For the text-containing cell, return its midpoint in [X, Y] coordinate format. 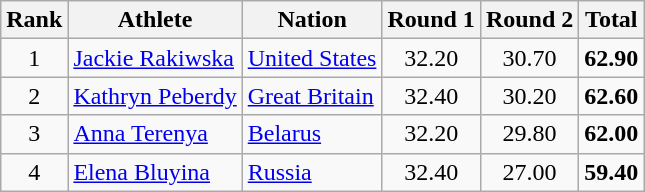
Elena Bluyina [155, 172]
30.20 [529, 96]
62.60 [612, 96]
29.80 [529, 134]
4 [34, 172]
30.70 [529, 58]
Anna Terenya [155, 134]
2 [34, 96]
Great Britain [312, 96]
59.40 [612, 172]
27.00 [529, 172]
Russia [312, 172]
Round 2 [529, 20]
Rank [34, 20]
United States [312, 58]
Jackie Rakiwska [155, 58]
Nation [312, 20]
1 [34, 58]
Athlete [155, 20]
Belarus [312, 134]
Round 1 [431, 20]
Total [612, 20]
62.00 [612, 134]
3 [34, 134]
62.90 [612, 58]
Kathryn Peberdy [155, 96]
